Scan for the cell matching the given text and deliver its [X, Y] coordinate at center. 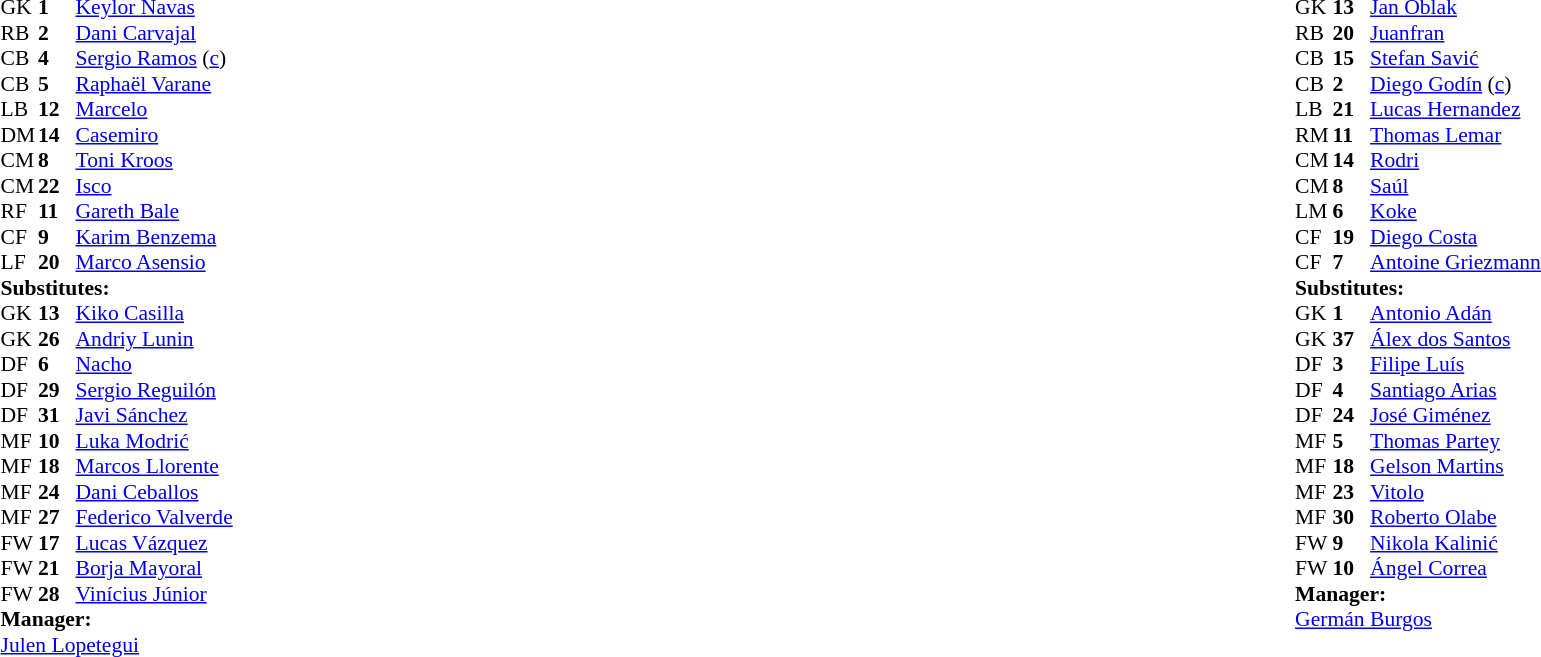
Thomas Partey [1456, 441]
19 [1352, 237]
Koke [1456, 211]
DM [19, 135]
Marcos Llorente [154, 467]
Isco [154, 186]
Juanfran [1456, 33]
Marcelo [154, 109]
RM [1314, 135]
Luka Modrić [154, 441]
Germán Burgos [1418, 619]
Ángel Correa [1456, 569]
Saúl [1456, 186]
José Giménez [1456, 415]
Filipe Luís [1456, 365]
1 [1352, 313]
13 [57, 313]
23 [1352, 492]
Gelson Martins [1456, 467]
Kiko Casilla [154, 313]
Federico Valverde [154, 517]
LM [1314, 211]
Santiago Arias [1456, 390]
Dani Ceballos [154, 492]
Lucas Hernandez [1456, 109]
Gareth Bale [154, 211]
Dani Carvajal [154, 33]
Thomas Lemar [1456, 135]
Raphaël Varane [154, 84]
Antonio Adán [1456, 313]
Stefan Savić [1456, 59]
Toni Kroos [154, 161]
37 [1352, 339]
29 [57, 390]
15 [1352, 59]
Sergio Ramos (c) [154, 59]
31 [57, 415]
3 [1352, 365]
Roberto Olabe [1456, 517]
Sergio Reguilón [154, 390]
17 [57, 543]
Javi Sánchez [154, 415]
RF [19, 211]
Vinícius Júnior [154, 594]
Borja Mayoral [154, 569]
Lucas Vázquez [154, 543]
Álex dos Santos [1456, 339]
Marco Asensio [154, 263]
Diego Costa [1456, 237]
22 [57, 186]
27 [57, 517]
28 [57, 594]
Diego Godín (c) [1456, 84]
30 [1352, 517]
Nacho [154, 365]
Nikola Kalinić [1456, 543]
Andriy Lunin [154, 339]
26 [57, 339]
Casemiro [154, 135]
Antoine Griezmann [1456, 263]
LF [19, 263]
Rodri [1456, 161]
12 [57, 109]
7 [1352, 263]
Vitolo [1456, 492]
Karim Benzema [154, 237]
